Capture the cell that displays the provided text and extract its [X, Y] central coordinate. 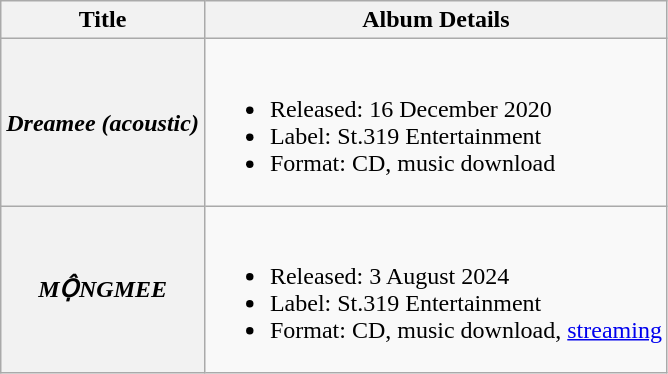
Released: 16 December 2020Label: St.319 EntertainmentFormat: CD, music download [436, 122]
MỘNGMEE [103, 290]
Album Details [436, 20]
Title [103, 20]
Released: 3 August 2024Label: St.319 EntertainmentFormat: CD, music download, streaming [436, 290]
Dreamee (acoustic) [103, 122]
